Output the [X, Y] coordinate of the center of the cell containing the given text.  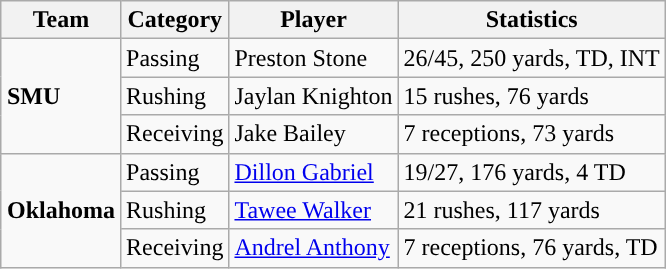
21 rushes, 117 yards [532, 210]
Category [175, 20]
Jaylan Knighton [314, 96]
26/45, 250 yards, TD, INT [532, 58]
7 receptions, 76 yards, TD [532, 248]
Preston Stone [314, 58]
15 rushes, 76 yards [532, 96]
Andrel Anthony [314, 248]
SMU [60, 96]
Jake Bailey [314, 134]
7 receptions, 73 yards [532, 134]
19/27, 176 yards, 4 TD [532, 172]
Tawee Walker [314, 210]
Oklahoma [60, 210]
Dillon Gabriel [314, 172]
Player [314, 20]
Team [60, 20]
Statistics [532, 20]
